From the cell containing the given text, extract its center point as [x, y] coordinate. 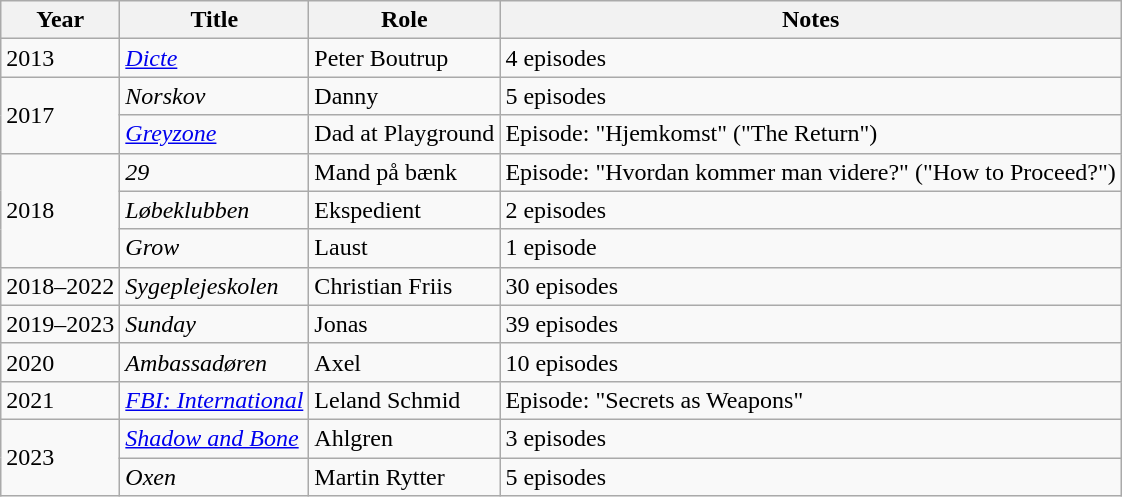
30 episodes [810, 286]
Ahlgren [404, 438]
Peter Boutrup [404, 58]
1 episode [810, 248]
2021 [60, 400]
Axel [404, 362]
Leland Schmid [404, 400]
Danny [404, 96]
Løbeklubben [214, 210]
Mand på bænk [404, 172]
2018 [60, 210]
2019–2023 [60, 324]
Dad at Playground [404, 134]
Shadow and Bone [214, 438]
3 episodes [810, 438]
39 episodes [810, 324]
2023 [60, 457]
Role [404, 20]
Dicte [214, 58]
Sunday [214, 324]
2018–2022 [60, 286]
Grow [214, 248]
FBI: International [214, 400]
Greyzone [214, 134]
Title [214, 20]
2013 [60, 58]
2020 [60, 362]
Christian Friis [404, 286]
Ambassadøren [214, 362]
2 episodes [810, 210]
2017 [60, 115]
Sygeplejeskolen [214, 286]
Episode: "Hjemkomst" ("The Return") [810, 134]
Episode: "Hvordan kommer man videre?" ("How to Proceed?") [810, 172]
4 episodes [810, 58]
Oxen [214, 477]
29 [214, 172]
10 episodes [810, 362]
Notes [810, 20]
Martin Rytter [404, 477]
Episode: "Secrets as Weapons" [810, 400]
Jonas [404, 324]
Norskov [214, 96]
Year [60, 20]
Laust [404, 248]
Ekspedient [404, 210]
